Identify which cell holds the provided text, then report its (X, Y) central coordinate. 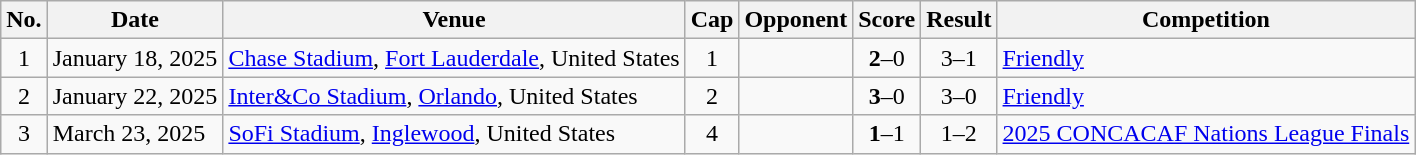
4 (712, 134)
2–0 (887, 58)
Inter&Co Stadium, Orlando, United States (454, 96)
3 (24, 134)
Result (959, 20)
Date (135, 20)
1–1 (887, 134)
2025 CONCACAF Nations League Finals (1206, 134)
Cap (712, 20)
January 18, 2025 (135, 58)
Venue (454, 20)
SoFi Stadium, Inglewood, United States (454, 134)
January 22, 2025 (135, 96)
Opponent (796, 20)
Score (887, 20)
Competition (1206, 20)
3–1 (959, 58)
No. (24, 20)
Chase Stadium, Fort Lauderdale, United States (454, 58)
March 23, 2025 (135, 134)
1–2 (959, 134)
